Provide the (x, y) coordinate of the cell's center where the given text is located.  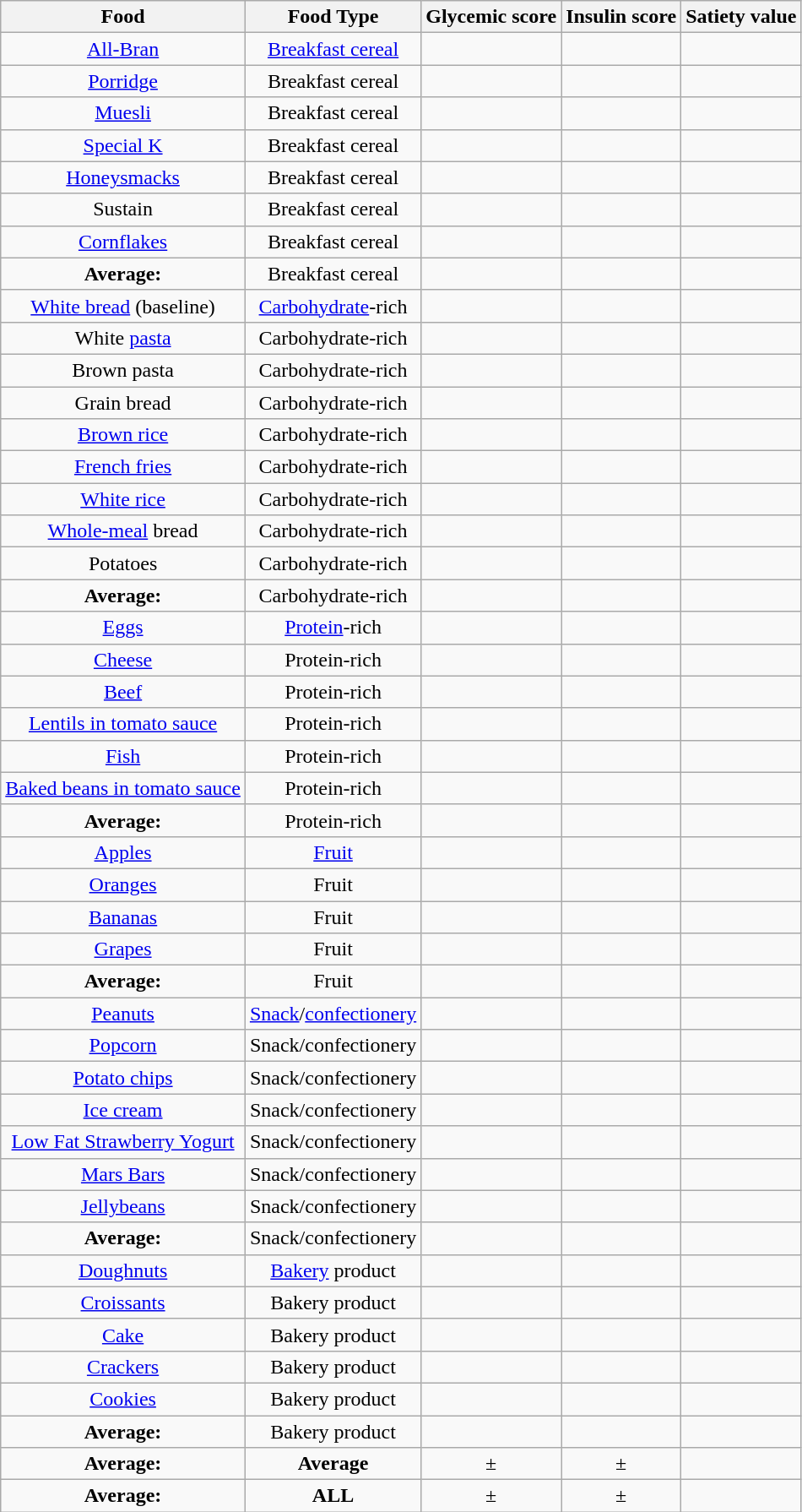
White rice (123, 499)
Food Type (333, 17)
Sustain (123, 209)
Peanuts (123, 1014)
Grapes (123, 949)
Jellybeans (123, 1206)
French fries (123, 467)
Satiety value (741, 17)
Grain bread (123, 403)
Crackers (123, 1367)
Whole-meal bread (123, 531)
Doughnuts (123, 1270)
Potatoes (123, 563)
Oranges (123, 884)
Fish (123, 756)
Popcorn (123, 1046)
Lentils in tomato sauce (123, 724)
Potato chips (123, 1078)
All-Bran (123, 49)
Apples (123, 852)
Average (333, 1464)
Special K (123, 145)
Muesli (123, 113)
Insulin score (621, 17)
Cheese (123, 660)
Mars Bars (123, 1174)
Brown rice (123, 435)
Cake (123, 1335)
Bananas (123, 916)
Eggs (123, 628)
ALL (333, 1496)
Ice cream (123, 1110)
Croissants (123, 1303)
Baked beans in tomato sauce (123, 788)
Beef (123, 692)
Honeysmacks (123, 177)
Brown pasta (123, 370)
Low Fat Strawberry Yogurt (123, 1142)
Porridge (123, 81)
White pasta (123, 338)
Glycemic score (491, 17)
Food (123, 17)
Cornflakes (123, 242)
White bread (baseline) (123, 306)
Cookies (123, 1399)
